Scan for the cell matching the given text and deliver its (x, y) coordinate at center. 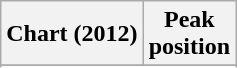
Chart (2012) (72, 34)
Peakposition (189, 34)
